Scan for the cell matching the given text and deliver its [X, Y] coordinate at center. 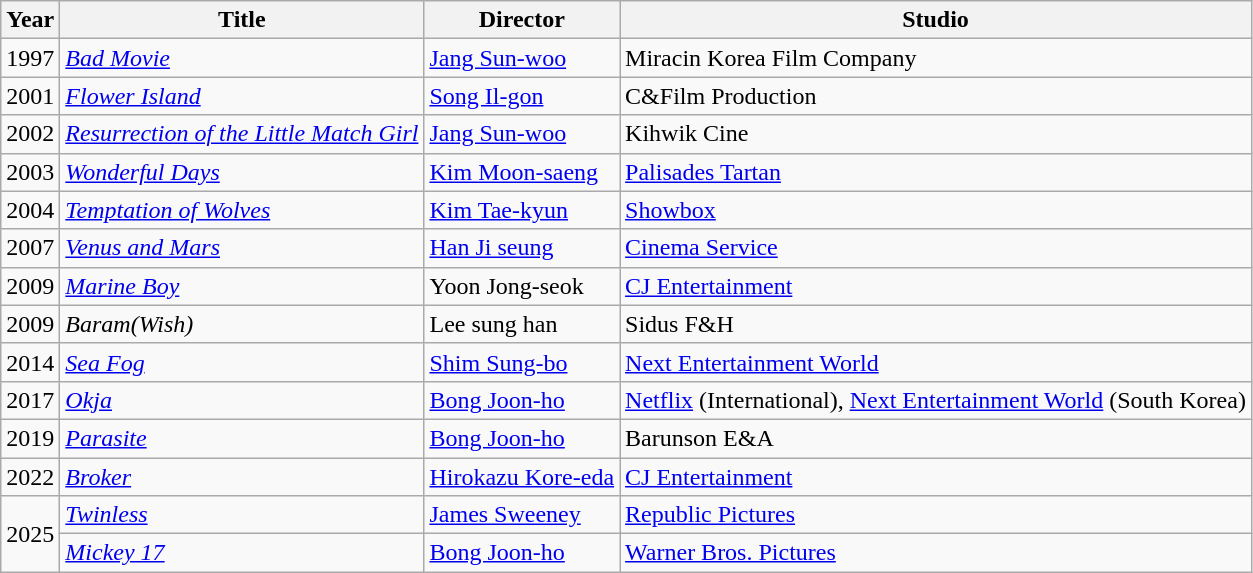
Studio [936, 20]
Warner Bros. Pictures [936, 553]
Kim Tae-kyun [522, 210]
Showbox [936, 210]
Broker [242, 477]
Song Il-gon [522, 96]
2019 [30, 438]
2002 [30, 134]
Twinless [242, 515]
Resurrection of the Little Match Girl [242, 134]
James Sweeney [522, 515]
Parasite [242, 438]
2004 [30, 210]
2014 [30, 362]
Temptation of Wolves [242, 210]
2022 [30, 477]
2017 [30, 400]
Venus and Mars [242, 248]
2003 [30, 172]
C&Film Production [936, 96]
Lee sung han [522, 324]
Sea Fog [242, 362]
Baram(Wish) [242, 324]
Barunson E&A [936, 438]
Cinema Service [936, 248]
Bad Movie [242, 58]
Okja [242, 400]
2001 [30, 96]
Flower Island [242, 96]
Mickey 17 [242, 553]
1997 [30, 58]
Netflix (International), Next Entertainment World (South Korea) [936, 400]
Next Entertainment World [936, 362]
2007 [30, 248]
Palisades Tartan [936, 172]
2025 [30, 534]
Hirokazu Kore-eda [522, 477]
Yoon Jong-seok [522, 286]
Republic Pictures [936, 515]
Shim Sung-bo [522, 362]
Wonderful Days [242, 172]
Kihwik Cine [936, 134]
Marine Boy [242, 286]
Han Ji seung [522, 248]
Year [30, 20]
Title [242, 20]
Miracin Korea Film Company [936, 58]
Sidus F&H [936, 324]
Director [522, 20]
Kim Moon-saeng [522, 172]
